Detect which cell encompasses the target text, then output its (X, Y) center coordinate. 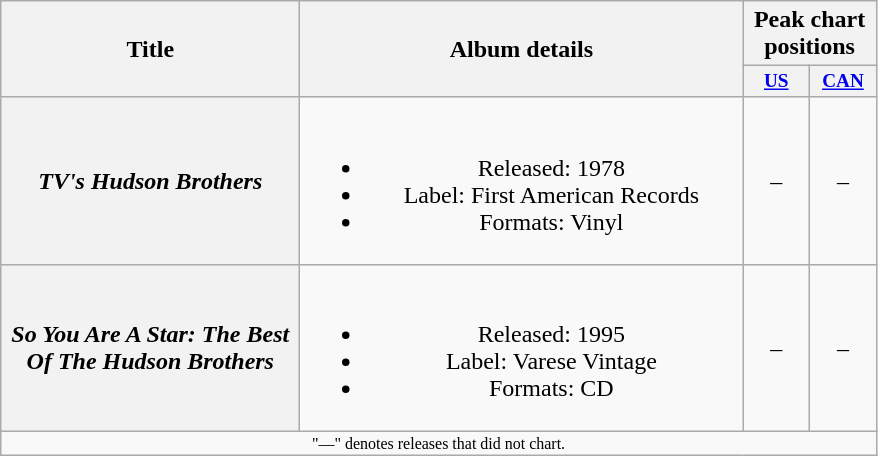
Released: 1978Label: First American RecordsFormats: Vinyl (522, 180)
So You Are A Star: The Best Of The Hudson Brothers (150, 348)
Released: 1995Label: Varese VintageFormats: CD (522, 348)
Title (150, 50)
"—" denotes releases that did not chart. (439, 444)
Peak chart positions (810, 34)
US (776, 82)
Album details (522, 50)
CAN (844, 82)
TV's Hudson Brothers (150, 180)
